Detect which cell encompasses the target text, then output its [x, y] center coordinate. 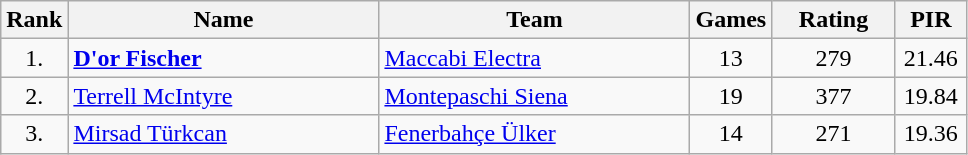
13 [731, 58]
Maccabi Electra [534, 58]
Fenerbahçe Ülker [534, 134]
2. [34, 96]
Terrell McIntyre [224, 96]
279 [834, 58]
1. [34, 58]
19.36 [930, 134]
D'or Fischer [224, 58]
Team [534, 20]
PIR [930, 20]
19 [731, 96]
271 [834, 134]
Rating [834, 20]
Mirsad Türkcan [224, 134]
19.84 [930, 96]
21.46 [930, 58]
Montepaschi Siena [534, 96]
377 [834, 96]
Rank [34, 20]
Games [731, 20]
3. [34, 134]
Name [224, 20]
14 [731, 134]
